Search for the cell housing the specified text and yield its [x, y] center coordinate. 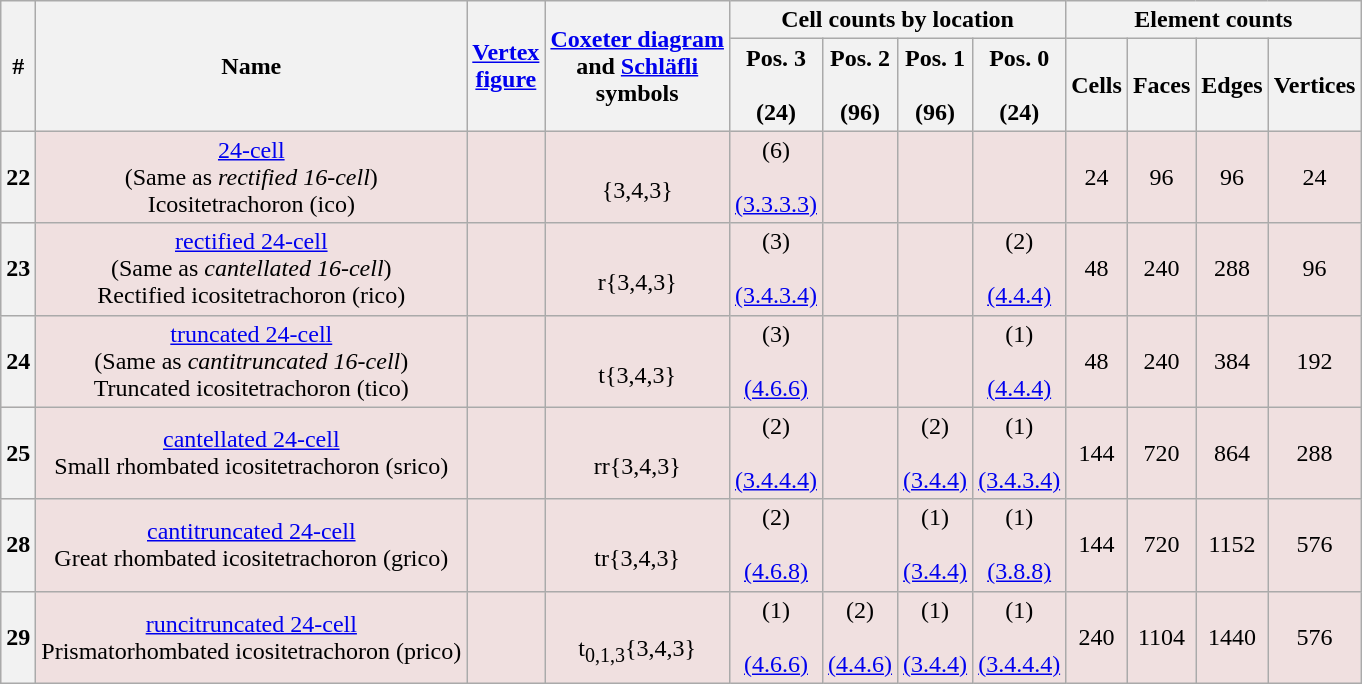
(1)(3.8.8) [1020, 545]
truncated 24-cell(Same as cantitruncated 16-cell)Truncated icositetrachoron (tico) [252, 361]
(6)(3.3.3.3) [776, 177]
Name [252, 66]
(3)(3.4.3.4) [776, 269]
25 [18, 453]
(3)(4.6.6) [776, 361]
Vertexfigure [506, 66]
# [18, 66]
24-cell(Same as rectified 16-cell)Icositetrachoron (ico) [252, 177]
{3,4,3} [638, 177]
r{3,4,3} [638, 269]
cantitruncated 24-cellGreat rhombated icositetrachoron (grico) [252, 545]
864 [1232, 453]
rr{3,4,3} [638, 453]
Pos. 1(96) [936, 85]
(1)(4.6.6) [776, 637]
rectified 24-cell(Same as cantellated 16-cell)Rectified icositetrachoron (rico) [252, 269]
Pos. 3(24) [776, 85]
Edges [1232, 85]
1152 [1232, 545]
Pos. 2(96) [860, 85]
28 [18, 545]
t0,1,3{3,4,3} [638, 637]
Element counts [1214, 20]
23 [18, 269]
(2)(3.4.4.4) [776, 453]
1104 [1161, 637]
384 [1232, 361]
Vertices [1314, 85]
29 [18, 637]
runcitruncated 24-cellPrismatorhombated icositetrachoron (prico) [252, 637]
(2)(4.4.6) [860, 637]
Coxeter diagramand Schläflisymbols [638, 66]
cantellated 24-cellSmall rhombated icositetrachoron (srico) [252, 453]
(2)(3.4.4) [936, 453]
tr{3,4,3} [638, 545]
(2)(4.6.8) [776, 545]
Pos. 0(24) [1020, 85]
Faces [1161, 85]
t{3,4,3} [638, 361]
192 [1314, 361]
(2)(4.4.4) [1020, 269]
Cells [1097, 85]
1440 [1232, 637]
(1)(4.4.4) [1020, 361]
(1)(3.4.3.4) [1020, 453]
22 [18, 177]
(1)(3.4.4.4) [1020, 637]
Cell counts by location [897, 20]
